Identify which cell holds the provided text, then report its (X, Y) central coordinate. 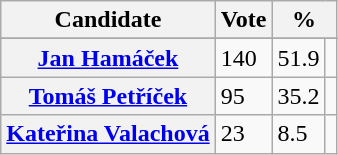
Kateřina Valachová (108, 134)
% (304, 20)
Tomáš Petříček (108, 96)
95 (244, 96)
35.2 (298, 96)
140 (244, 58)
23 (244, 134)
8.5 (298, 134)
Jan Hamáček (108, 58)
Vote (244, 20)
51.9 (298, 58)
Candidate (108, 20)
